From the cell containing the given text, extract its center point as (x, y) coordinate. 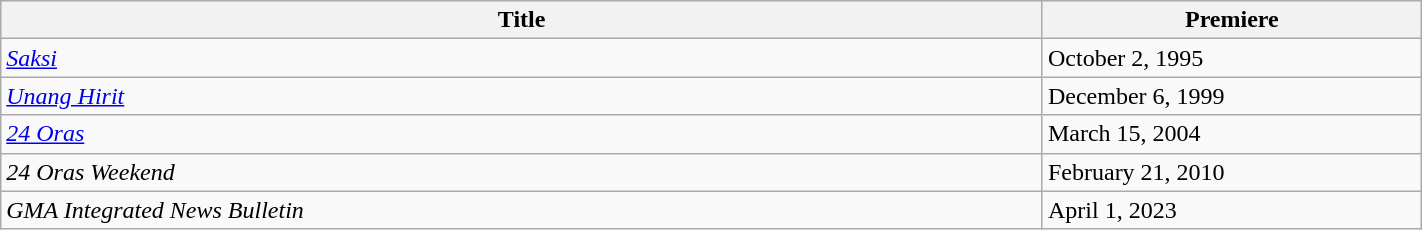
Saksi (522, 58)
Unang Hirit (522, 96)
GMA Integrated News Bulletin (522, 210)
Premiere (1232, 20)
March 15, 2004 (1232, 134)
April 1, 2023 (1232, 210)
24 Oras (522, 134)
24 Oras Weekend (522, 172)
February 21, 2010 (1232, 172)
December 6, 1999 (1232, 96)
Title (522, 20)
October 2, 1995 (1232, 58)
